Locate the cell with the specified text and output its [x, y] center coordinate. 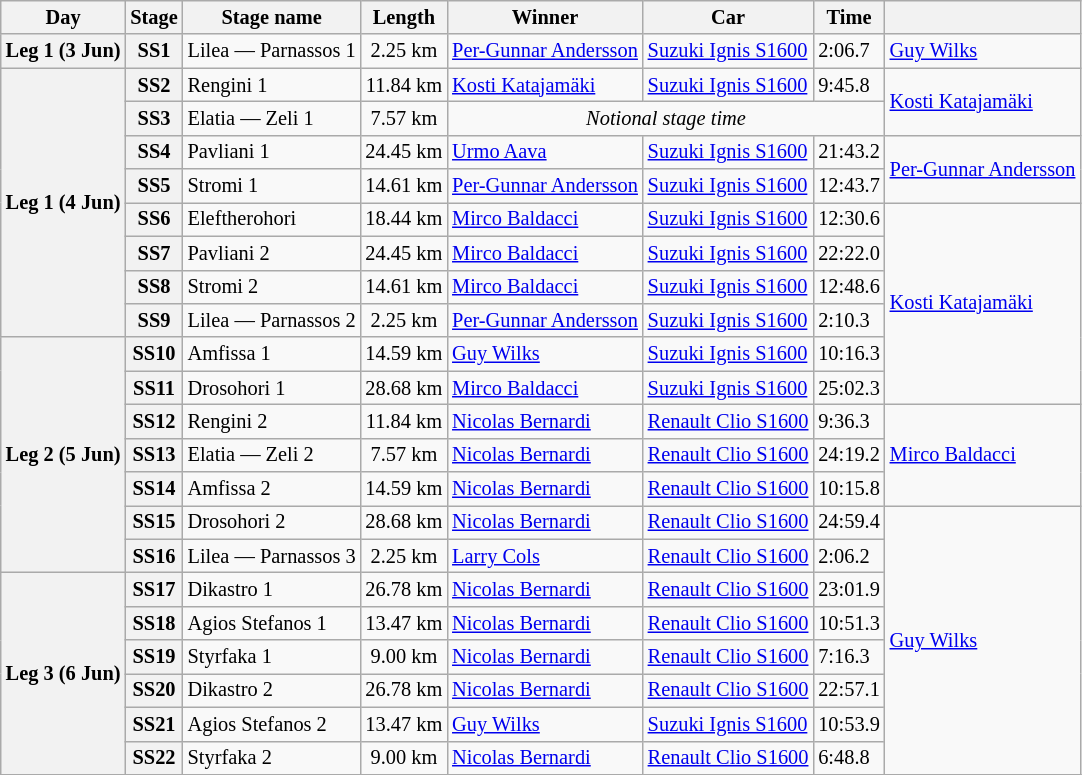
22:57.1 [848, 690]
SS2 [154, 85]
Stromi 2 [272, 287]
SS6 [154, 219]
Length [404, 17]
12:43.7 [848, 186]
10:51.3 [848, 623]
Dikastro 2 [272, 690]
SS21 [154, 724]
Eleftherohori [272, 219]
2:06.2 [848, 556]
SS7 [154, 253]
Stage name [272, 17]
18.44 km [404, 219]
6:48.8 [848, 758]
SS4 [154, 152]
22:22.0 [848, 253]
Day [64, 17]
SS8 [154, 287]
Drosohori 2 [272, 522]
SS20 [154, 690]
SS10 [154, 354]
10:15.8 [848, 489]
Styrfaka 1 [272, 657]
Amfissa 1 [272, 354]
Leg 3 (6 Jun) [64, 673]
Elatia — Zeli 1 [272, 118]
SS19 [154, 657]
12:48.6 [848, 287]
Leg 1 (3 Jun) [64, 51]
SS12 [154, 421]
Rengini 1 [272, 85]
Time [848, 17]
Stage [154, 17]
Agios Stefanos 2 [272, 724]
2:06.7 [848, 51]
10:16.3 [848, 354]
9:45.8 [848, 85]
SS11 [154, 388]
SS22 [154, 758]
Styrfaka 2 [272, 758]
Lilea — Parnassos 2 [272, 320]
Elatia — Zeli 2 [272, 455]
24:59.4 [848, 522]
2:10.3 [848, 320]
10:53.9 [848, 724]
Leg 2 (5 Jun) [64, 455]
Drosohori 1 [272, 388]
12:30.6 [848, 219]
Dikastro 1 [272, 589]
SS18 [154, 623]
Leg 1 (4 Jun) [64, 202]
24:19.2 [848, 455]
25:02.3 [848, 388]
SS3 [154, 118]
SS17 [154, 589]
Notional stage time [666, 118]
7:16.3 [848, 657]
Larry Cols [545, 556]
SS16 [154, 556]
21:43.2 [848, 152]
Agios Stefanos 1 [272, 623]
Stromi 1 [272, 186]
Pavliani 1 [272, 152]
SS1 [154, 51]
Pavliani 2 [272, 253]
Car [728, 17]
SS5 [154, 186]
23:01.9 [848, 589]
Lilea — Parnassos 1 [272, 51]
SS15 [154, 522]
Rengini 2 [272, 421]
SS13 [154, 455]
SS9 [154, 320]
Amfissa 2 [272, 489]
Winner [545, 17]
Lilea — Parnassos 3 [272, 556]
Urmo Aava [545, 152]
9:36.3 [848, 421]
SS14 [154, 489]
